Search for the cell housing the specified text and yield its (X, Y) center coordinate. 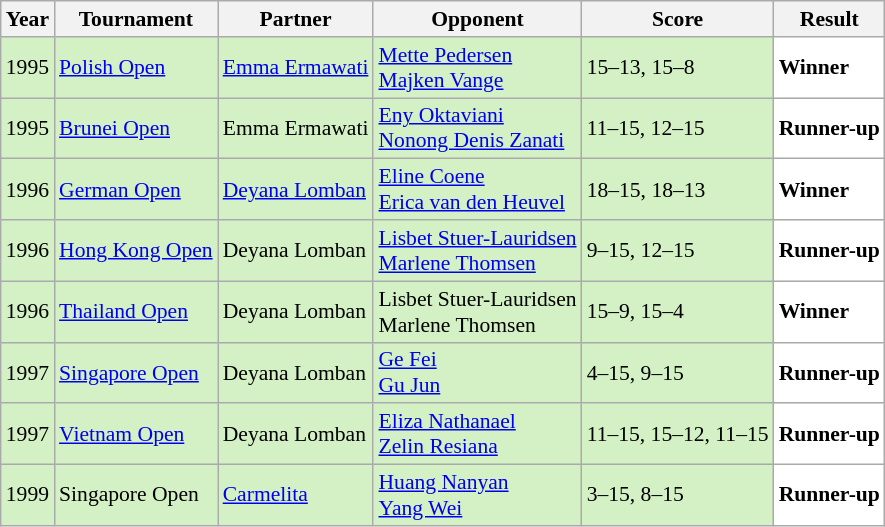
Vietnam Open (136, 434)
15–13, 15–8 (678, 68)
Eny Oktaviani Nonong Denis Zanati (477, 128)
Brunei Open (136, 128)
9–15, 12–15 (678, 250)
Year (28, 19)
4–15, 9–15 (678, 372)
11–15, 15–12, 11–15 (678, 434)
Hong Kong Open (136, 250)
Score (678, 19)
Carmelita (296, 496)
Partner (296, 19)
Ge Fei Gu Jun (477, 372)
Result (830, 19)
Mette Pedersen Majken Vange (477, 68)
Eline Coene Erica van den Heuvel (477, 190)
Thailand Open (136, 312)
Polish Open (136, 68)
Opponent (477, 19)
1999 (28, 496)
18–15, 18–13 (678, 190)
15–9, 15–4 (678, 312)
German Open (136, 190)
Eliza Nathanael Zelin Resiana (477, 434)
11–15, 12–15 (678, 128)
3–15, 8–15 (678, 496)
Huang Nanyan Yang Wei (477, 496)
Tournament (136, 19)
